Pinpoint the cell where the given text exists, returning its (X, Y) midpoint coordinate. 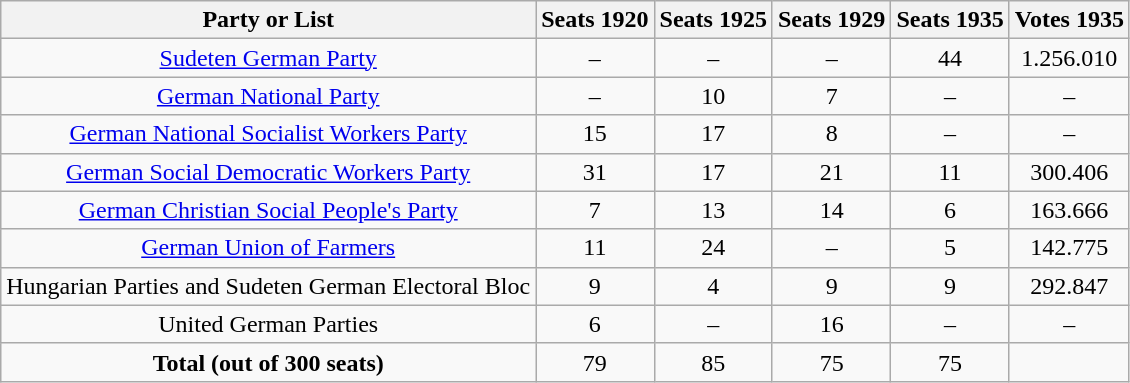
13 (713, 210)
German National Party (268, 96)
Total (out of 300 seats) (268, 362)
21 (831, 172)
85 (713, 362)
8 (831, 134)
79 (595, 362)
Seats 1920 (595, 20)
Seats 1925 (713, 20)
300.406 (1069, 172)
24 (713, 248)
10 (713, 96)
31 (595, 172)
16 (831, 324)
Seats 1935 (950, 20)
15 (595, 134)
5 (950, 248)
Seats 1929 (831, 20)
292.847 (1069, 286)
German National Socialist Workers Party (268, 134)
Party or List (268, 20)
4 (713, 286)
Votes 1935 (1069, 20)
German Social Democratic Workers Party (268, 172)
Sudeten German Party (268, 58)
163.666 (1069, 210)
14 (831, 210)
44 (950, 58)
1.256.010 (1069, 58)
German Union of Farmers (268, 248)
German Christian Social People's Party (268, 210)
142.775 (1069, 248)
Hungarian Parties and Sudeten German Electoral Bloc (268, 286)
United German Parties (268, 324)
